Provide the (X, Y) coordinate of the cell's center where the given text is located.  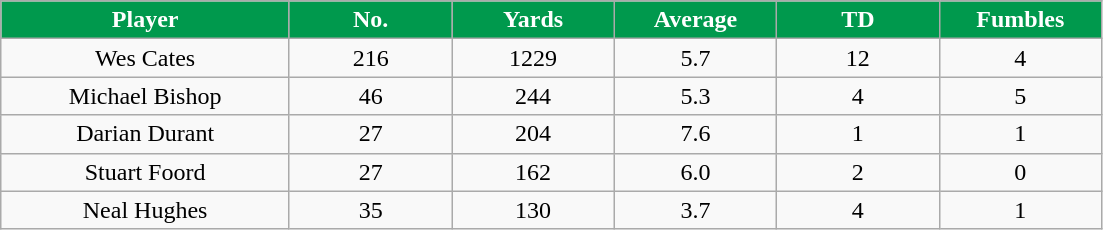
Average (695, 20)
204 (533, 134)
5.3 (695, 96)
Wes Cates (146, 58)
244 (533, 96)
Player (146, 20)
Neal Hughes (146, 210)
130 (533, 210)
Yards (533, 20)
1229 (533, 58)
Michael Bishop (146, 96)
216 (370, 58)
6.0 (695, 172)
3.7 (695, 210)
Darian Durant (146, 134)
7.6 (695, 134)
TD (858, 20)
Fumbles (1020, 20)
Stuart Foord (146, 172)
46 (370, 96)
35 (370, 210)
0 (1020, 172)
12 (858, 58)
5.7 (695, 58)
2 (858, 172)
162 (533, 172)
No. (370, 20)
5 (1020, 96)
